Find where the given text appears and provide that cell's center as [x, y] coordinate. 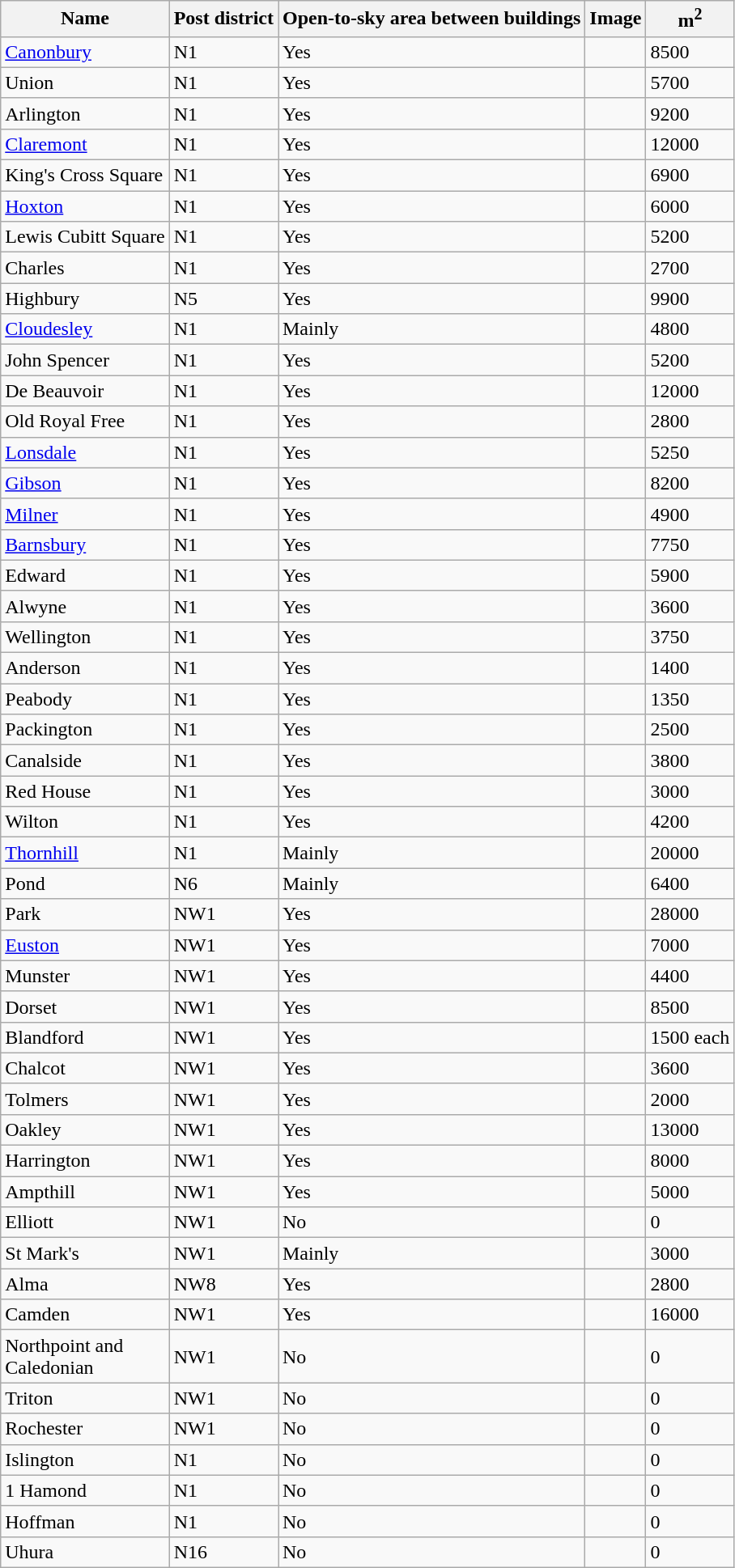
Hoffman [85, 1521]
1500 each [690, 1037]
Munster [85, 976]
Lewis Cubitt Square [85, 237]
4200 [690, 822]
King's Cross Square [85, 176]
Triton [85, 1398]
8200 [690, 483]
Peabody [85, 699]
Elliott [85, 1223]
Lonsdale [85, 452]
Northpoint andCaledonian [85, 1356]
Charles [85, 268]
Wilton [85, 822]
Gibson [85, 483]
2700 [690, 268]
9900 [690, 299]
Barnsbury [85, 545]
St Mark's [85, 1253]
Park [85, 914]
4900 [690, 514]
Claremont [85, 144]
5700 [690, 83]
m2 [690, 19]
5000 [690, 1192]
Open-to-sky area between buildings [432, 19]
20000 [690, 853]
Wellington [85, 637]
Chalcot [85, 1068]
Anderson [85, 668]
1 Hamond [85, 1490]
1400 [690, 668]
Alma [85, 1284]
Red House [85, 791]
3750 [690, 637]
5900 [690, 575]
Old Royal Free [85, 422]
Uhura [85, 1552]
3800 [690, 761]
1350 [690, 699]
Alwyne [85, 606]
Highbury [85, 299]
5250 [690, 452]
Cloudesley [85, 329]
Islington [85, 1460]
Pond [85, 884]
Ampthill [85, 1192]
N5 [223, 299]
Post district [223, 19]
John Spencer [85, 360]
De Beauvoir [85, 391]
Tolmers [85, 1099]
Euston [85, 945]
Edward [85, 575]
2500 [690, 730]
NW8 [223, 1284]
Name [85, 19]
Arlington [85, 113]
7000 [690, 945]
9200 [690, 113]
8000 [690, 1161]
4400 [690, 976]
13000 [690, 1129]
Union [85, 83]
Canonbury [85, 52]
N6 [223, 884]
28000 [690, 914]
Rochester [85, 1429]
Harrington [85, 1161]
Milner [85, 514]
4800 [690, 329]
6000 [690, 206]
16000 [690, 1315]
2000 [690, 1099]
Packington [85, 730]
Oakley [85, 1129]
Camden [85, 1315]
Dorset [85, 1006]
Hoxton [85, 206]
Image [615, 19]
N16 [223, 1552]
6900 [690, 176]
Blandford [85, 1037]
7750 [690, 545]
6400 [690, 884]
Thornhill [85, 853]
Canalside [85, 761]
